Search for the cell housing the specified text and yield its [x, y] center coordinate. 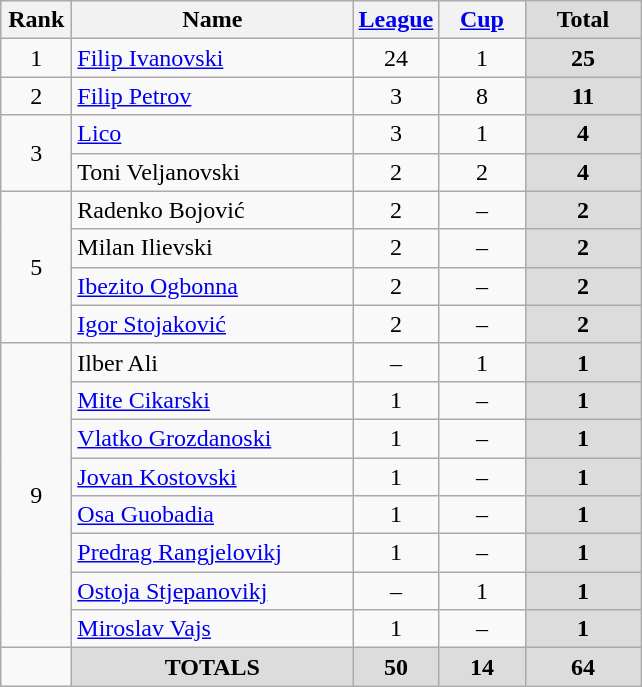
Filip Petrov [212, 96]
Milan Ilievski [212, 248]
Mite Cikarski [212, 400]
Ibezito Ogbonna [212, 286]
50 [396, 667]
Rank [36, 20]
9 [36, 495]
TOTALS [212, 667]
Radenko Bojović [212, 210]
14 [482, 667]
Osa Guobadia [212, 515]
Total [583, 20]
Ostoja Stjepanovikj [212, 591]
24 [396, 58]
8 [482, 96]
Name [212, 20]
Filip Ivanovski [212, 58]
Ilber Ali [212, 362]
Igor Stojaković [212, 324]
25 [583, 58]
Toni Veljanovski [212, 172]
League [396, 20]
5 [36, 267]
Lico [212, 134]
Jovan Kostovski [212, 477]
11 [583, 96]
64 [583, 667]
Miroslav Vajs [212, 629]
Vlatko Grozdanoski [212, 438]
Predrag Rangjelovikj [212, 553]
Cup [482, 20]
